Capture the cell that displays the provided text and extract its (x, y) central coordinate. 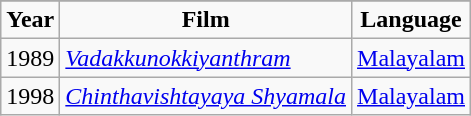
Chinthavishtayaya Shyamala (206, 96)
Vadakkunokkiyanthram (206, 58)
1989 (30, 58)
1998 (30, 96)
Language (412, 20)
Film (206, 20)
Year (30, 20)
